Capture the cell that displays the provided text and extract its [X, Y] central coordinate. 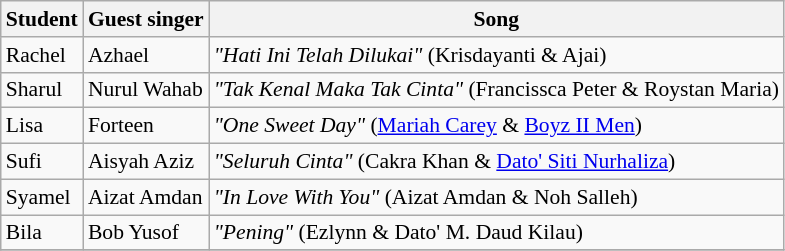
"Seluruh Cinta" (Cakra Khan & Dato' Siti Nurhaliza) [496, 162]
"One Sweet Day" (Mariah Carey & Boyz II Men) [496, 126]
Song [496, 19]
Sharul [42, 90]
Rachel [42, 55]
"Hati Ini Telah Dilukai" (Krisdayanti & Ajai) [496, 55]
Bob Yusof [146, 233]
Sufi [42, 162]
Aizat Amdan [146, 197]
Aisyah Aziz [146, 162]
Bila [42, 233]
Syamel [42, 197]
Forteen [146, 126]
"Pening" (Ezlynn & Dato' M. Daud Kilau) [496, 233]
"Tak Kenal Maka Tak Cinta" (Francissca Peter & Roystan Maria) [496, 90]
Lisa [42, 126]
Nurul Wahab [146, 90]
Guest singer [146, 19]
Azhael [146, 55]
"In Love With You" (Aizat Amdan & Noh Salleh) [496, 197]
Student [42, 19]
